From the cell containing the given text, extract its center point as (X, Y) coordinate. 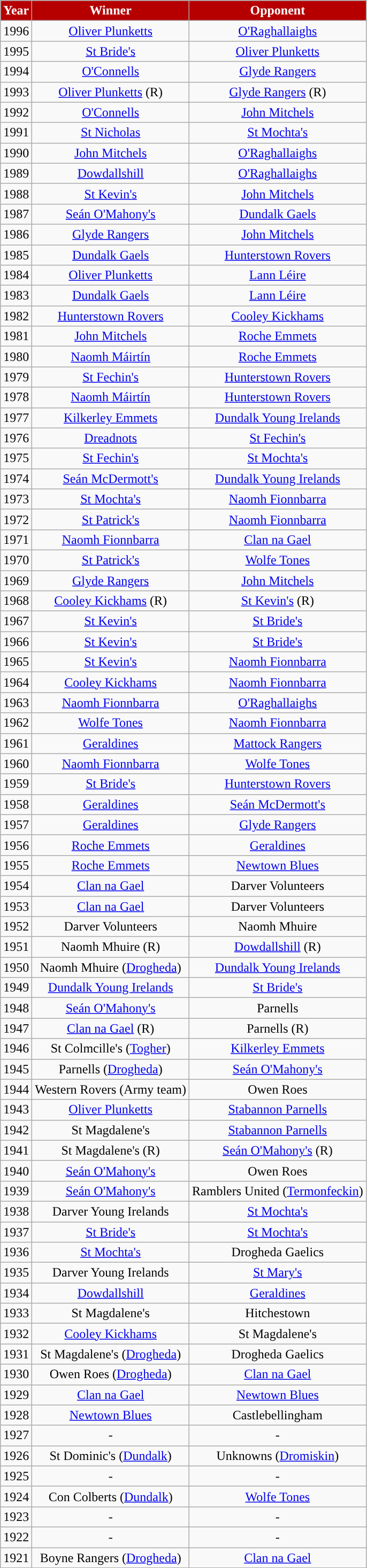
1922 (16, 1537)
1993 (16, 92)
1962 (16, 723)
1947 (16, 1028)
1931 (16, 1354)
Owen Roes (Drogheda) (111, 1374)
Western Rovers (Army team) (111, 1089)
Winner (111, 11)
Naomh Mhuire (278, 927)
1974 (16, 479)
1994 (16, 72)
Unknowns (Dromiskin) (278, 1456)
1978 (16, 397)
1945 (16, 1069)
1979 (16, 377)
1956 (16, 845)
St Magdalene's (Drogheda) (111, 1354)
1925 (16, 1476)
1990 (16, 153)
1967 (16, 621)
1973 (16, 499)
1957 (16, 825)
Boyne Rangers (Drogheda) (111, 1558)
1969 (16, 580)
Dowdallshill (R) (278, 947)
1923 (16, 1517)
1928 (16, 1415)
Year (16, 11)
1996 (16, 31)
Con Colberts (Dundalk) (111, 1496)
1950 (16, 967)
1921 (16, 1558)
1985 (16, 255)
Seán O'Mahony's (R) (278, 1150)
1961 (16, 743)
1940 (16, 1171)
1932 (16, 1334)
St Colmcille's (Togher) (111, 1049)
Ramblers United (Termonfeckin) (278, 1191)
Glyde Rangers (R) (278, 92)
1991 (16, 133)
Clan na Gael (R) (111, 1028)
Parnells (Drogheda) (111, 1069)
Dreadnots (111, 438)
1953 (16, 906)
Castlebellingham (278, 1415)
1955 (16, 865)
Oliver Plunketts (R) (111, 92)
Opponent (278, 11)
1972 (16, 519)
1924 (16, 1496)
1929 (16, 1395)
1951 (16, 947)
St Nicholas (111, 133)
1944 (16, 1089)
1983 (16, 296)
Parnells (278, 1008)
St Kevin's (R) (278, 601)
1977 (16, 418)
1982 (16, 316)
1986 (16, 234)
1965 (16, 662)
1942 (16, 1130)
1992 (16, 112)
1958 (16, 804)
1938 (16, 1211)
1960 (16, 764)
St Magdalene's (R) (111, 1150)
1927 (16, 1435)
1989 (16, 173)
1975 (16, 458)
1941 (16, 1150)
1964 (16, 682)
1995 (16, 51)
Mattock Rangers (278, 743)
1981 (16, 336)
Cooley Kickhams (R) (111, 601)
1926 (16, 1456)
1948 (16, 1008)
1935 (16, 1273)
1949 (16, 988)
1933 (16, 1313)
1946 (16, 1049)
St Mary's (278, 1273)
1968 (16, 601)
1937 (16, 1232)
1984 (16, 275)
Parnells (R) (278, 1028)
1988 (16, 194)
Naomh Mhuire (R) (111, 947)
1930 (16, 1374)
1963 (16, 703)
Hitchestown (278, 1313)
1952 (16, 927)
1970 (16, 560)
Naomh Mhuire (Drogheda) (111, 967)
1936 (16, 1252)
1934 (16, 1293)
1980 (16, 357)
1966 (16, 642)
1976 (16, 438)
1971 (16, 540)
St Dominic's (Dundalk) (111, 1456)
1954 (16, 886)
1987 (16, 214)
1943 (16, 1110)
1939 (16, 1191)
1959 (16, 784)
